Find where the given text appears and provide that cell's center as (X, Y) coordinate. 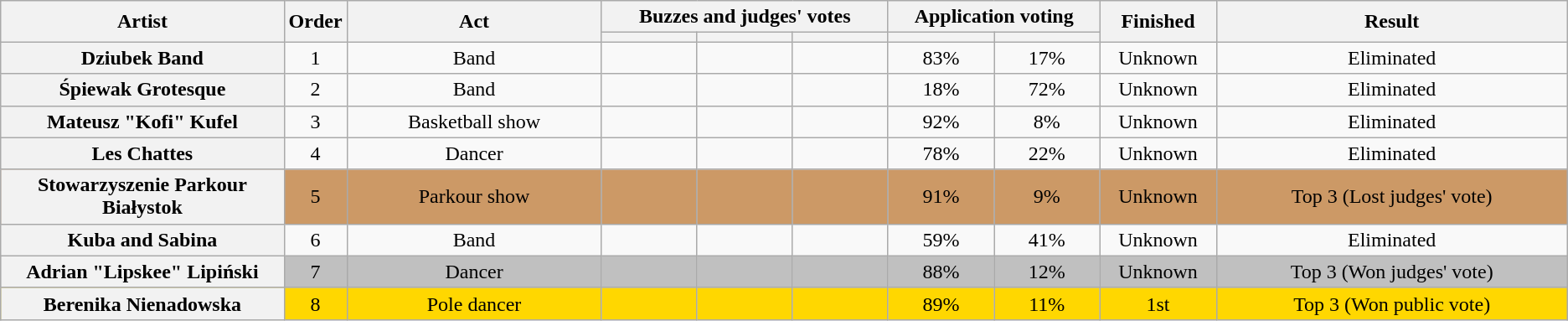
89% (941, 303)
83% (941, 58)
Act (474, 22)
Berenika Nienadowska (142, 303)
8% (1047, 122)
Top 3 (Won judges' vote) (1392, 272)
Dziubek Band (142, 58)
92% (941, 122)
41% (1047, 240)
22% (1047, 153)
8 (315, 303)
5 (315, 196)
1 (315, 58)
11% (1047, 303)
3 (315, 122)
Śpiewak Grotesque (142, 90)
17% (1047, 58)
Kuba and Sabina (142, 240)
Adrian "Lipskee" Lipiński (142, 272)
18% (941, 90)
1st (1158, 303)
72% (1047, 90)
Les Chattes (142, 153)
9% (1047, 196)
Result (1392, 22)
Top 3 (Lost judges' vote) (1392, 196)
88% (941, 272)
Parkour show (474, 196)
Basketball show (474, 122)
Artist (142, 22)
Finished (1158, 22)
78% (941, 153)
59% (941, 240)
Pole dancer (474, 303)
7 (315, 272)
Buzzes and judges' votes (745, 17)
Mateusz "Kofi" Kufel (142, 122)
Top 3 (Won public vote) (1392, 303)
12% (1047, 272)
Application voting (993, 17)
2 (315, 90)
91% (941, 196)
4 (315, 153)
Order (315, 22)
Stowarzyszenie Parkour Białystok (142, 196)
6 (315, 240)
